Determine the [X, Y] coordinate at the center of the cell enclosing the given text.  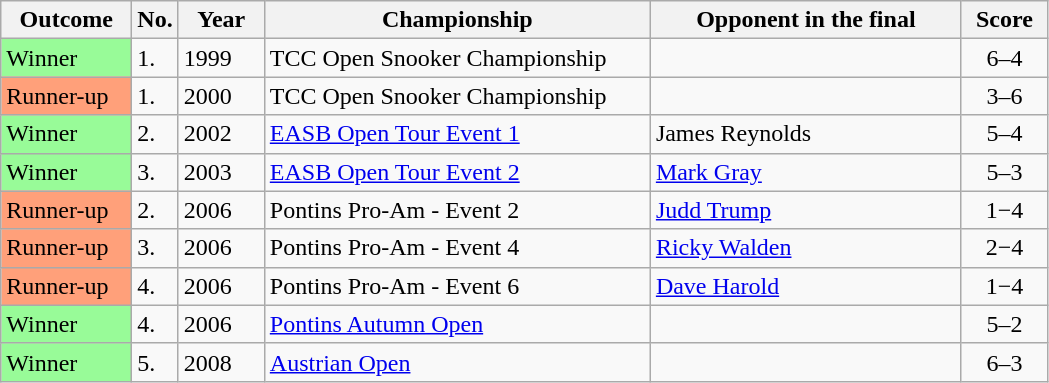
2003 [221, 172]
Pontins Pro-Am - Event 4 [457, 248]
Outcome [66, 20]
2000 [221, 96]
Pontins Autumn Open [457, 324]
5. [155, 362]
James Reynolds [806, 134]
Judd Trump [806, 210]
Pontins Pro-Am - Event 6 [457, 286]
5–2 [1004, 324]
EASB Open Tour Event 2 [457, 172]
2008 [221, 362]
Mark Gray [806, 172]
5–3 [1004, 172]
Score [1004, 20]
No. [155, 20]
Ricky Walden [806, 248]
6–4 [1004, 58]
Championship [457, 20]
Opponent in the final [806, 20]
3–6 [1004, 96]
2002 [221, 134]
Year [221, 20]
1999 [221, 58]
EASB Open Tour Event 1 [457, 134]
2−4 [1004, 248]
5–4 [1004, 134]
Austrian Open [457, 362]
6–3 [1004, 362]
Dave Harold [806, 286]
Pontins Pro-Am - Event 2 [457, 210]
